Provide the (X, Y) coordinate of the cell's center where the given text is located.  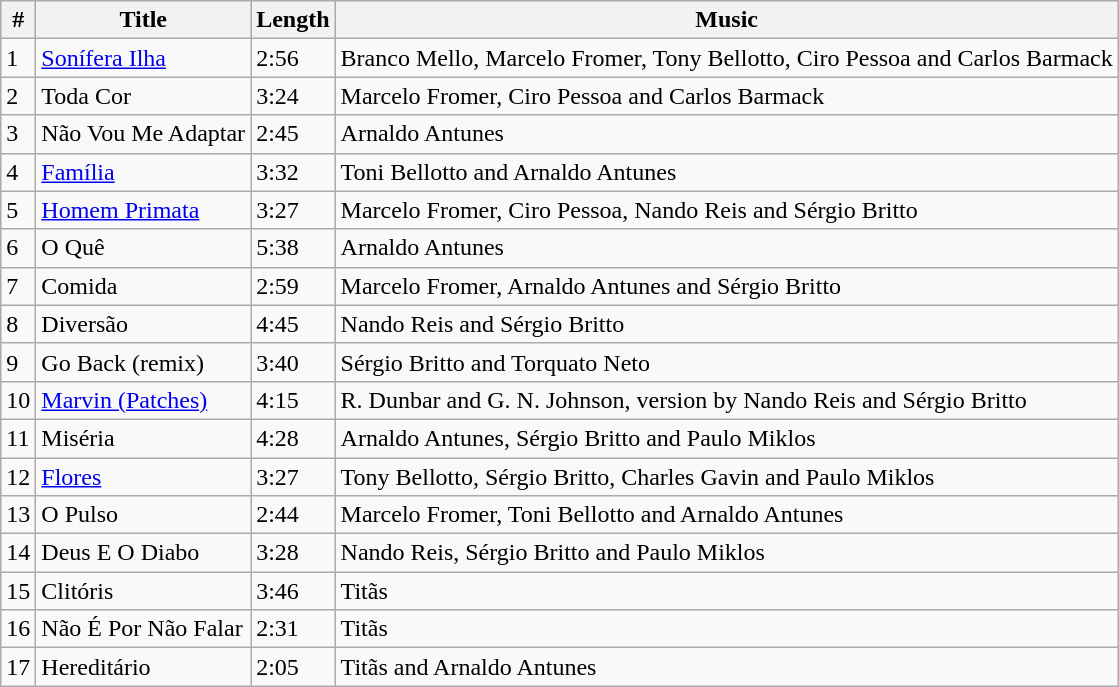
8 (18, 324)
Família (144, 172)
Não É Por Não Falar (144, 629)
6 (18, 248)
13 (18, 515)
2:31 (293, 629)
Hereditário (144, 667)
Deus E O Diabo (144, 553)
9 (18, 362)
O Pulso (144, 515)
2:05 (293, 667)
3:24 (293, 96)
7 (18, 286)
4:45 (293, 324)
2:44 (293, 515)
Nando Reis, Sérgio Britto and Paulo Miklos (726, 553)
Music (726, 20)
Length (293, 20)
17 (18, 667)
14 (18, 553)
4:28 (293, 438)
Marvin (Patches) (144, 400)
Go Back (remix) (144, 362)
5 (18, 210)
2:56 (293, 58)
Flores (144, 477)
2:45 (293, 134)
Sérgio Britto and Torquato Neto (726, 362)
15 (18, 591)
Marcelo Fromer, Ciro Pessoa and Carlos Barmack (726, 96)
Toda Cor (144, 96)
Marcelo Fromer, Toni Bellotto and Arnaldo Antunes (726, 515)
O Quê (144, 248)
3 (18, 134)
Arnaldo Antunes, Sérgio Britto and Paulo Miklos (726, 438)
1 (18, 58)
3:46 (293, 591)
Comida (144, 286)
R. Dunbar and G. N. Johnson, version by Nando Reis and Sérgio Britto (726, 400)
Sonífera Ilha (144, 58)
Marcelo Fromer, Ciro Pessoa, Nando Reis and Sérgio Britto (726, 210)
# (18, 20)
Clitóris (144, 591)
11 (18, 438)
2 (18, 96)
Nando Reis and Sérgio Britto (726, 324)
3:40 (293, 362)
Branco Mello, Marcelo Fromer, Tony Bellotto, Ciro Pessoa and Carlos Barmack (726, 58)
4 (18, 172)
4:15 (293, 400)
3:32 (293, 172)
5:38 (293, 248)
2:59 (293, 286)
Title (144, 20)
Não Vou Me Adaptar (144, 134)
12 (18, 477)
Miséria (144, 438)
Diversão (144, 324)
16 (18, 629)
Homem Primata (144, 210)
10 (18, 400)
Marcelo Fromer, Arnaldo Antunes and Sérgio Britto (726, 286)
Toni Bellotto and Arnaldo Antunes (726, 172)
Titãs and Arnaldo Antunes (726, 667)
Tony Bellotto, Sérgio Britto, Charles Gavin and Paulo Miklos (726, 477)
3:28 (293, 553)
